Output the [X, Y] coordinate of the center of the cell containing the given text.  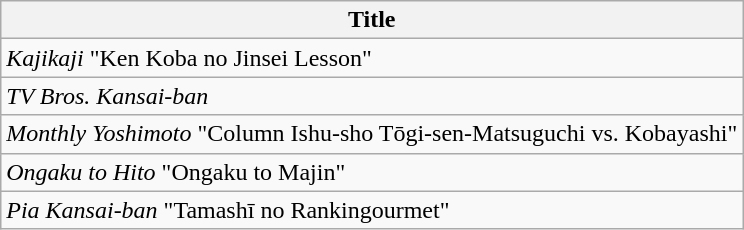
Title [372, 20]
Ongaku to Hito "Ongaku to Majin" [372, 172]
TV Bros. Kansai-ban [372, 96]
Kajikaji "Ken Koba no Jinsei Lesson" [372, 58]
Pia Kansai-ban "Tamashī no Rankingourmet" [372, 210]
Monthly Yoshimoto "Column Ishu-sho Tōgi-sen-Matsuguchi vs. Kobayashi" [372, 134]
